Return [x, y] of the center of cell containing provided text 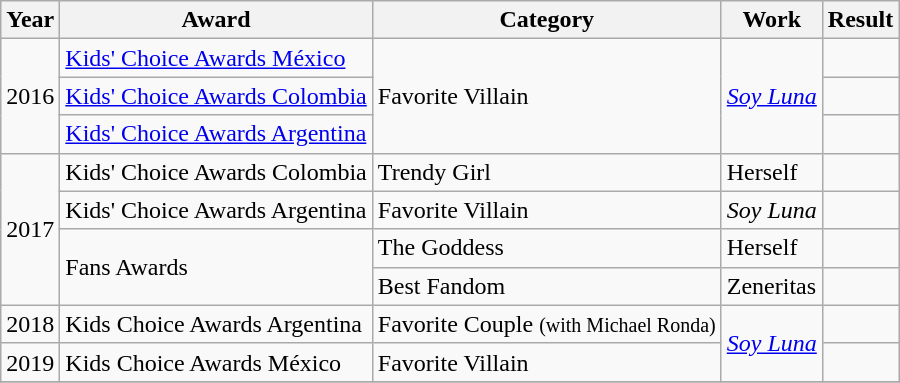
Year [30, 20]
2019 [30, 362]
2017 [30, 229]
2018 [30, 324]
Kids Choice Awards México [216, 362]
Best Fandom [546, 286]
Result [860, 20]
Award [216, 20]
Category [546, 20]
The Goddess [546, 248]
Work [772, 20]
Favorite Couple (with Michael Ronda) [546, 324]
Kids Choice Awards Argentina [216, 324]
Trendy Girl [546, 172]
Fans Awards [216, 267]
2016 [30, 96]
Zeneritas [772, 286]
Kids' Choice Awards México [216, 58]
